Find where the given text appears and provide that cell's center as [X, Y] coordinate. 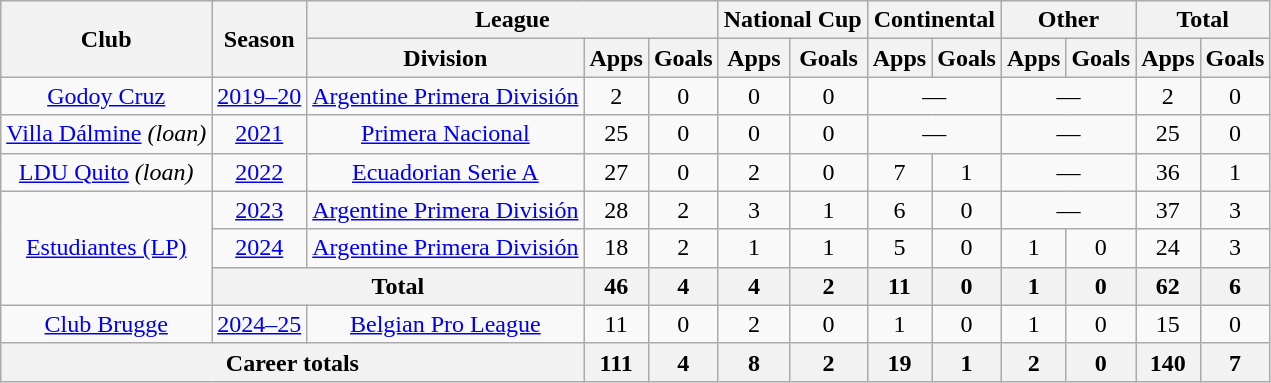
18 [616, 248]
2019–20 [260, 96]
2024 [260, 248]
37 [1168, 210]
LDU Quito (loan) [106, 172]
Villa Dálmine (loan) [106, 134]
5 [899, 248]
8 [754, 362]
Division [446, 58]
28 [616, 210]
Season [260, 39]
2022 [260, 172]
Club [106, 39]
2023 [260, 210]
Career totals [292, 362]
Other [1068, 20]
Godoy Cruz [106, 96]
2021 [260, 134]
24 [1168, 248]
Continental [934, 20]
111 [616, 362]
2024–25 [260, 324]
Estudiantes (LP) [106, 248]
Belgian Pro League [446, 324]
National Cup [792, 20]
League [512, 20]
62 [1168, 286]
19 [899, 362]
46 [616, 286]
Primera Nacional [446, 134]
Club Brugge [106, 324]
140 [1168, 362]
15 [1168, 324]
Ecuadorian Serie A [446, 172]
36 [1168, 172]
27 [616, 172]
